Locate the cell with the specified text and output its [x, y] center coordinate. 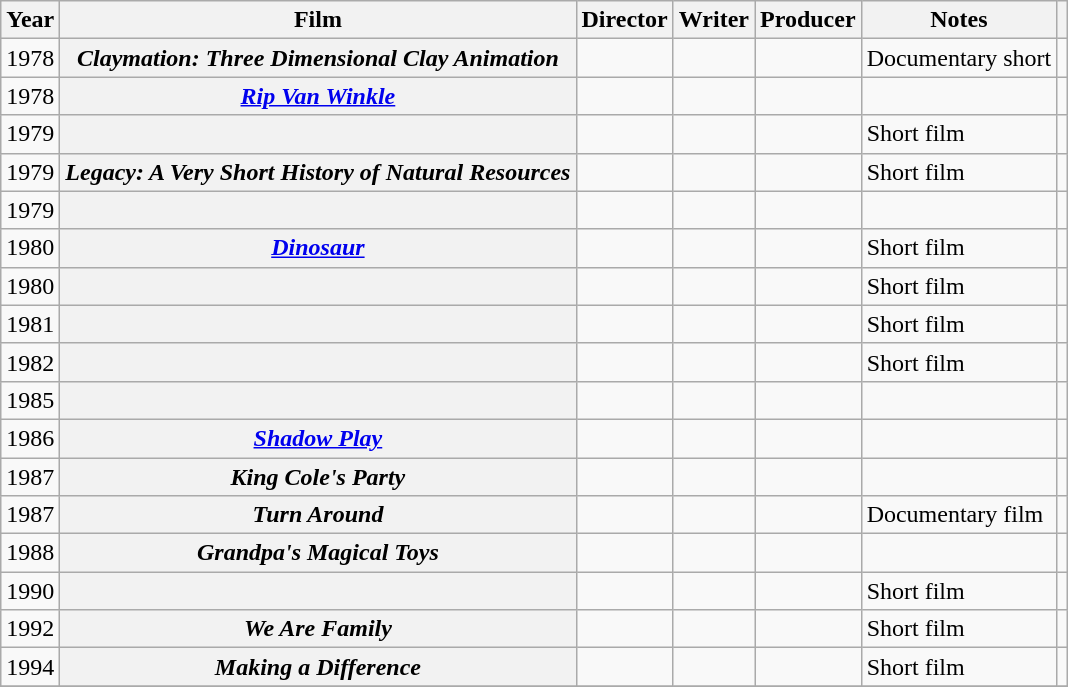
Film [318, 20]
Documentary film [959, 515]
Documentary short [959, 58]
Claymation: Three Dimensional Clay Animation [318, 58]
Notes [959, 20]
Producer [808, 20]
1982 [30, 362]
We Are Family [318, 629]
Turn Around [318, 515]
1985 [30, 400]
Grandpa's Magical Toys [318, 553]
King Cole's Party [318, 477]
1994 [30, 667]
1986 [30, 438]
Shadow Play [318, 438]
Rip Van Winkle [318, 96]
Year [30, 20]
Making a Difference [318, 667]
1990 [30, 591]
Legacy: A Very Short History of Natural Resources [318, 172]
Director [624, 20]
Writer [714, 20]
1988 [30, 553]
1981 [30, 324]
Dinosaur [318, 248]
1992 [30, 629]
